Return the (X, Y) coordinate for the center point of the cell that contains the specified text.  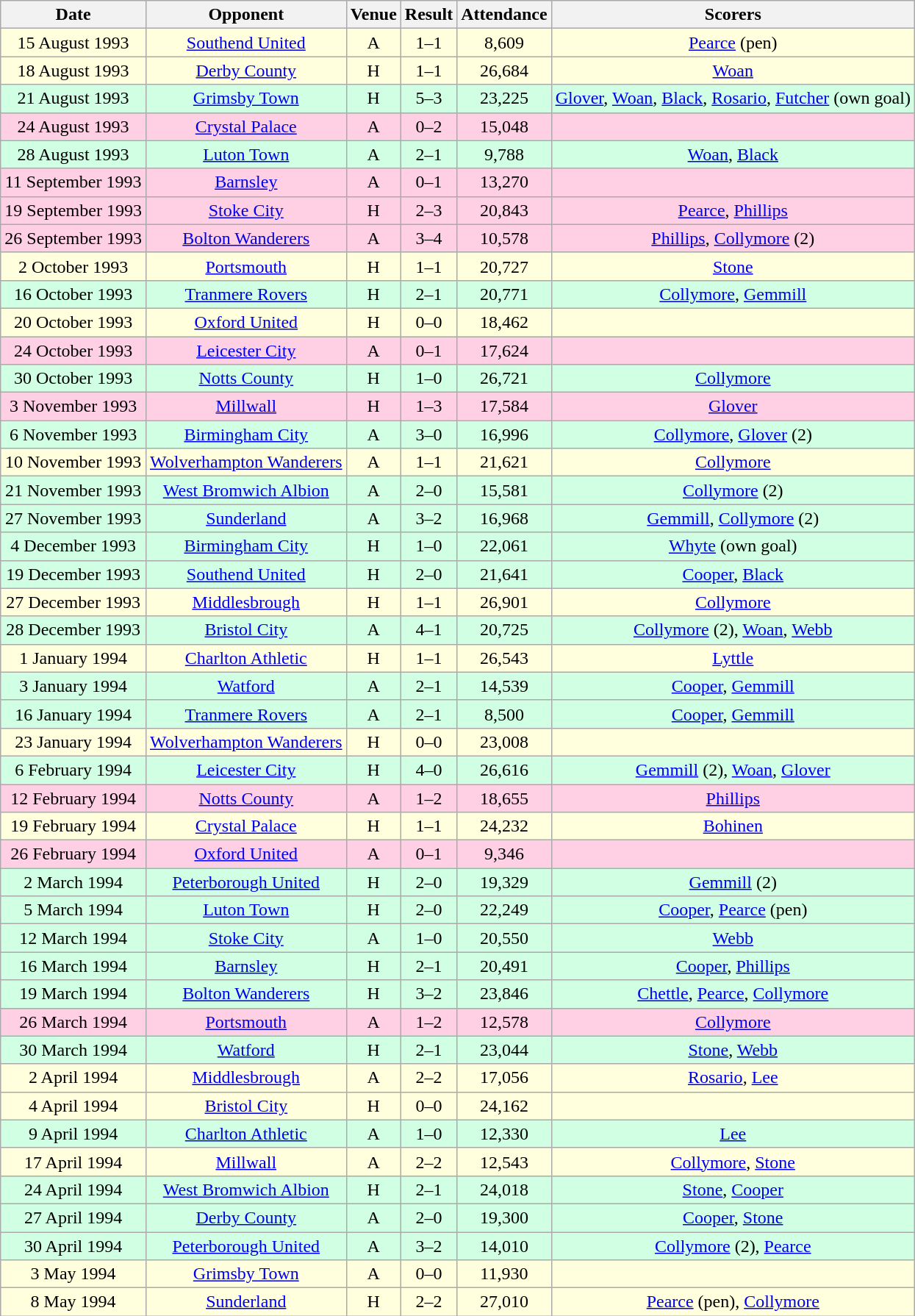
24 October 1993 (73, 351)
2 April 1994 (73, 1078)
26,543 (504, 658)
16 October 1993 (73, 294)
12,578 (504, 1022)
20 October 1993 (73, 322)
Date (73, 15)
23,008 (504, 742)
12 February 1994 (73, 798)
1 January 1994 (73, 658)
23 January 1994 (73, 742)
Glover, Woan, Black, Rosario, Futcher (own goal) (733, 99)
19 March 1994 (73, 994)
28 August 1993 (73, 154)
20,727 (504, 266)
22,061 (504, 546)
8,609 (504, 43)
3–4 (428, 238)
Cooper, Black (733, 574)
Collymore (2), Woan, Webb (733, 630)
30 March 1994 (73, 1050)
Scorers (733, 15)
Chettle, Pearce, Collymore (733, 994)
Phillips (733, 798)
Cooper, Stone (733, 1217)
18,655 (504, 798)
26 September 1993 (73, 238)
8,500 (504, 714)
22,249 (504, 910)
Webb (733, 938)
6 February 1994 (73, 770)
0–2 (428, 126)
Gemmill (2), Woan, Glover (733, 770)
13,270 (504, 182)
5–3 (428, 99)
24,018 (504, 1190)
Lyttle (733, 658)
11,930 (504, 1274)
27 November 1993 (73, 518)
26 March 1994 (73, 1022)
Gemmill (2) (733, 882)
3 May 1994 (73, 1274)
27,010 (504, 1302)
23,846 (504, 994)
Collymore, Glover (2) (733, 435)
17 April 1994 (73, 1162)
26,684 (504, 71)
12,543 (504, 1162)
4 December 1993 (73, 546)
Cooper, Pearce (pen) (733, 910)
24,162 (504, 1106)
23,044 (504, 1050)
20,771 (504, 294)
Lee (733, 1134)
Collymore, Gemmill (733, 294)
9,346 (504, 854)
Pearce (pen), Collymore (733, 1302)
26,901 (504, 602)
2 March 1994 (73, 882)
21,641 (504, 574)
11 September 1993 (73, 182)
26,616 (504, 770)
20,491 (504, 966)
Woan, Black (733, 154)
21 November 1993 (73, 490)
15 August 1993 (73, 43)
2–3 (428, 210)
1–3 (428, 407)
Result (428, 15)
3–0 (428, 435)
6 November 1993 (73, 435)
20,725 (504, 630)
4 April 1994 (73, 1106)
14,539 (504, 686)
9,788 (504, 154)
Stone, Webb (733, 1050)
16 January 1994 (73, 714)
10 November 1993 (73, 462)
Glover (733, 407)
26,721 (504, 379)
19,300 (504, 1217)
24 August 1993 (73, 126)
16,968 (504, 518)
Pearce (pen) (733, 43)
Collymore, Stone (733, 1162)
4–0 (428, 770)
20,843 (504, 210)
12,330 (504, 1134)
18,462 (504, 322)
10,578 (504, 238)
19 September 1993 (73, 210)
19 December 1993 (73, 574)
Stone, Cooper (733, 1190)
9 April 1994 (73, 1134)
4–1 (428, 630)
21,621 (504, 462)
5 March 1994 (73, 910)
17,056 (504, 1078)
Rosario, Lee (733, 1078)
Woan (733, 71)
3 November 1993 (73, 407)
Pearce, Phillips (733, 210)
3 January 1994 (73, 686)
23,225 (504, 99)
Opponent (245, 15)
Attendance (504, 15)
Gemmill, Collymore (2) (733, 518)
16 March 1994 (73, 966)
17,584 (504, 407)
Cooper, Phillips (733, 966)
Venue (373, 15)
Whyte (own goal) (733, 546)
30 October 1993 (73, 379)
15,581 (504, 490)
Stone (733, 266)
24,232 (504, 826)
15,048 (504, 126)
Phillips, Collymore (2) (733, 238)
27 April 1994 (73, 1217)
12 March 1994 (73, 938)
30 April 1994 (73, 1246)
14,010 (504, 1246)
16,996 (504, 435)
27 December 1993 (73, 602)
26 February 1994 (73, 854)
19 February 1994 (73, 826)
Collymore (2) (733, 490)
Bohinen (733, 826)
8 May 1994 (73, 1302)
Collymore (2), Pearce (733, 1246)
2 October 1993 (73, 266)
21 August 1993 (73, 99)
17,624 (504, 351)
24 April 1994 (73, 1190)
19,329 (504, 882)
20,550 (504, 938)
18 August 1993 (73, 71)
28 December 1993 (73, 630)
